Capture the cell that displays the provided text and extract its (X, Y) central coordinate. 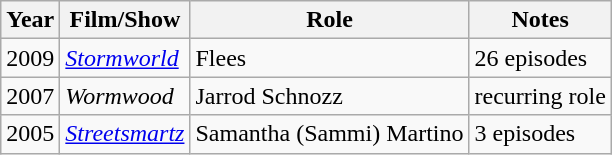
Role (330, 20)
Notes (540, 20)
Samantha (Sammi) Martino (330, 134)
2007 (30, 96)
Wormwood (125, 96)
Jarrod Schnozz (330, 96)
26 episodes (540, 58)
2009 (30, 58)
Flees (330, 58)
Stormworld (125, 58)
Year (30, 20)
Film/Show (125, 20)
Streetsmartz (125, 134)
recurring role (540, 96)
3 episodes (540, 134)
2005 (30, 134)
